Locate the cell with the specified text and output its [x, y] center coordinate. 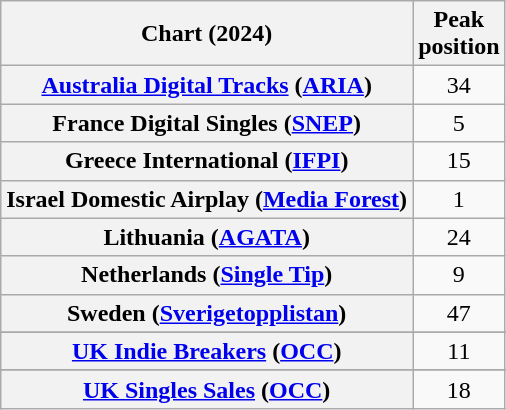
5 [459, 123]
Israel Domestic Airplay (Media Forest) [207, 199]
Greece International (IFPI) [207, 161]
1 [459, 199]
15 [459, 161]
18 [459, 389]
France Digital Singles (SNEP) [207, 123]
Chart (2024) [207, 34]
47 [459, 313]
UK Indie Breakers (OCC) [207, 351]
34 [459, 85]
Netherlands (Single Tip) [207, 275]
Lithuania (AGATA) [207, 237]
Sweden (Sverigetopplistan) [207, 313]
Australia Digital Tracks (ARIA) [207, 85]
UK Singles Sales (OCC) [207, 389]
11 [459, 351]
24 [459, 237]
Peakposition [459, 34]
9 [459, 275]
